Pinpoint the cell where the given text exists, returning its [X, Y] midpoint coordinate. 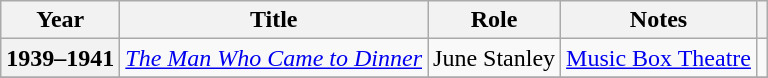
June Stanley [494, 58]
1939–1941 [60, 58]
Year [60, 20]
The Man Who Came to Dinner [274, 58]
Title [274, 20]
Role [494, 20]
Music Box Theatre [659, 58]
Notes [659, 20]
